Determine the [X, Y] coordinate at the center of the cell enclosing the given text.  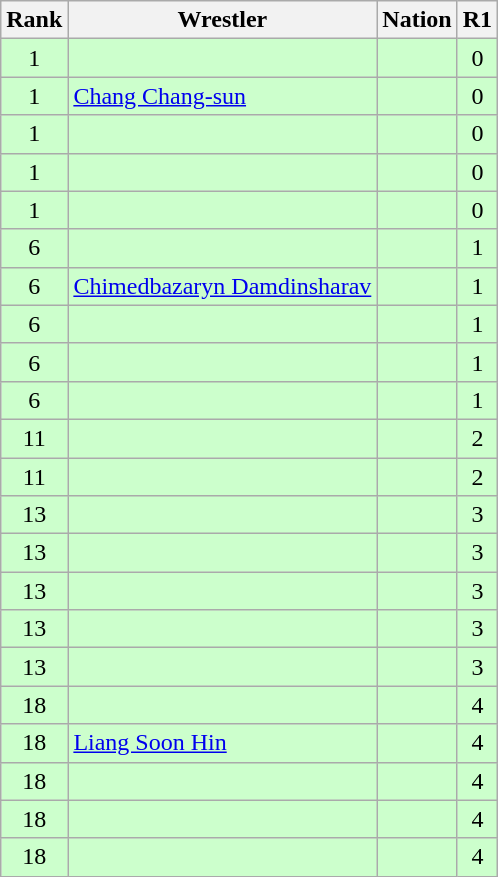
Chang Chang-sun [222, 96]
Wrestler [222, 20]
Liang Soon Hin [222, 743]
R1 [477, 20]
Nation [417, 20]
Rank [34, 20]
Chimedbazaryn Damdinsharav [222, 286]
